Output the (x, y) coordinate of the center of the cell containing the given text.  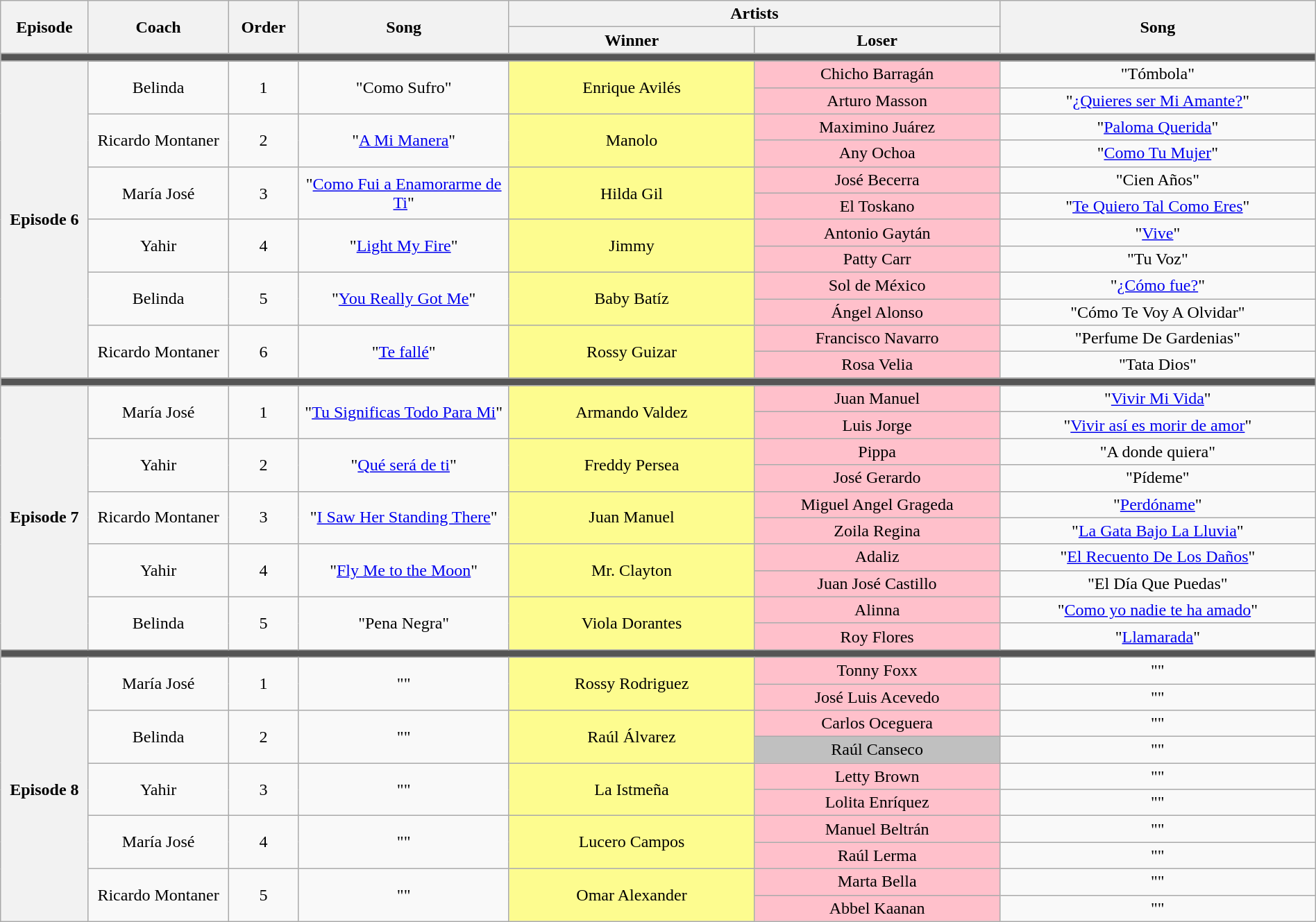
Alinna (877, 610)
José Luis Acevedo (877, 697)
José Becerra (877, 180)
"Pídeme" (1158, 478)
"Light My Fire" (404, 246)
Chicho Barragán (877, 74)
Episode 6 (44, 219)
Sol de México (877, 285)
Armando Valdez (632, 412)
"Perdóname" (1158, 504)
"Fly Me to the Moon" (404, 570)
"¿Cómo fue?" (1158, 285)
La Istmeña (632, 789)
Marta Bella (877, 882)
Rosa Velia (877, 365)
Manolo (632, 140)
"Te fallé" (404, 352)
Jimmy (632, 246)
"A Mi Manera" (404, 140)
Pippa (877, 452)
Raúl Canseco (877, 750)
Letty Brown (877, 776)
Omar Alexander (632, 895)
Maximino Juárez (877, 127)
6 (264, 352)
Episode 8 (44, 789)
"Vivir así es morir de amor" (1158, 425)
Hilda Gil (632, 193)
"Paloma Querida" (1158, 127)
Ángel Alonso (877, 311)
Enrique Avilés (632, 87)
Rossy Rodriguez (632, 683)
Episode (44, 27)
Viola Dorantes (632, 623)
Adaliz (877, 557)
Baby Batíz (632, 298)
"¿Quieres ser Mi Amante?" (1158, 101)
Episode 7 (44, 518)
"Cómo Te Voy A Olvidar" (1158, 311)
"A donde quiera" (1158, 452)
"El Recuento De Los Daños" (1158, 557)
Lucero Campos (632, 842)
"Tu Significas Todo Para Mi" (404, 412)
Miguel Angel Grageda (877, 504)
"Vive" (1158, 232)
Carlos Oceguera (877, 724)
Raúl Álvarez (632, 737)
"Qué será de ti" (404, 465)
Freddy Persea (632, 465)
El Toskano (877, 206)
José Gerardo (877, 478)
"You Really Got Me" (404, 298)
Order (264, 27)
"Como yo nadie te ha amado" (1158, 610)
Tonny Foxx (877, 670)
"Vivir Mi Vida" (1158, 399)
"Tómbola" (1158, 74)
Juan José Castillo (877, 583)
Abbel Kaanan (877, 908)
Francisco Navarro (877, 339)
Raúl Lerma (877, 855)
"I Saw Her Standing There" (404, 518)
"La Gata Bajo La Lluvia" (1158, 531)
"Como Sufro" (404, 87)
"Como Fui a Enamorarme de Ti" (404, 193)
"Te Quiero Tal Como Eres" (1158, 206)
Zoila Regina (877, 531)
"Cien Años" (1158, 180)
Antonio Gaytán (877, 232)
Luis Jorge (877, 425)
"Tata Dios" (1158, 365)
"El Día Que Puedas" (1158, 583)
"Llamarada" (1158, 636)
Roy Flores (877, 636)
"Como Tu Mujer" (1158, 153)
"Tu Voz" (1158, 259)
Coach (158, 27)
Any Ochoa (877, 153)
Manuel Beltrán (877, 829)
Artists (754, 14)
Loser (877, 40)
Rossy Guizar (632, 352)
Winner (632, 40)
"Pena Negra" (404, 623)
Patty Carr (877, 259)
Lolita Enríquez (877, 803)
Mr. Clayton (632, 570)
Arturo Masson (877, 101)
"Perfume De Gardenias" (1158, 339)
